Output the (x, y) coordinate of the center of the cell containing the given text.  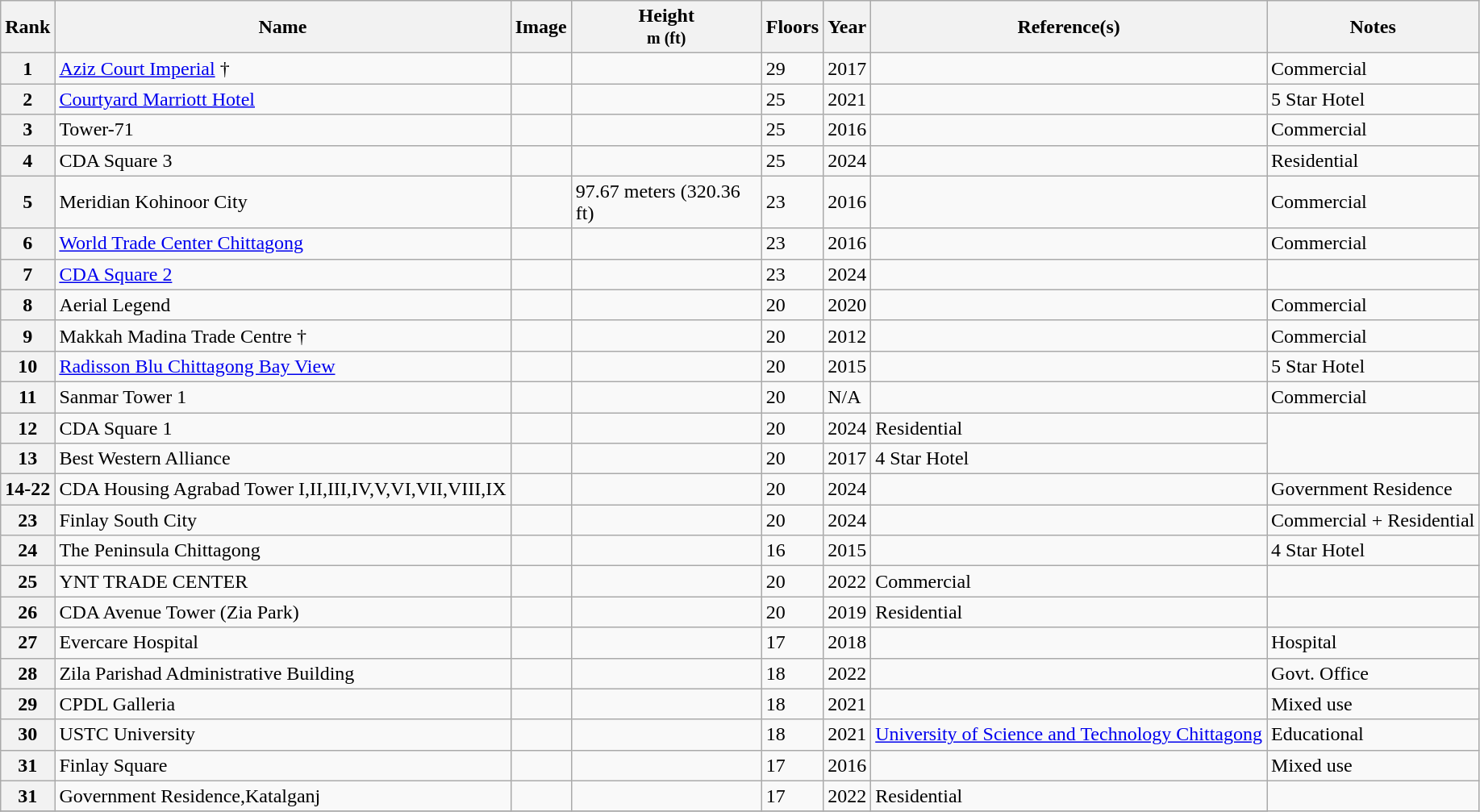
14-22 (27, 489)
Year (847, 27)
Educational (1373, 735)
2018 (847, 643)
University of Science and Technology Chittagong (1069, 735)
2019 (847, 612)
CDA Square 2 (282, 274)
CDA Square 3 (282, 160)
Commercial + Residential (1373, 520)
27 (27, 643)
Radisson Blu Chittagong Bay View (282, 366)
28 (27, 673)
Government Residence (1373, 489)
Makkah Madina Trade Centre † (282, 335)
Finlay Square (282, 765)
16 (792, 551)
12 (27, 428)
Floors (792, 27)
Image (540, 27)
2020 (847, 305)
7 (27, 274)
Reference(s) (1069, 27)
CPDL Galleria (282, 704)
Best Western Alliance (282, 459)
Heightm (ft) (666, 27)
Finlay South City (282, 520)
Tower-71 (282, 130)
Name (282, 27)
26 (27, 612)
Meridian Kohinoor City (282, 202)
6 (27, 244)
CDA Avenue Tower (Zia Park) (282, 612)
CDA Square 1 (282, 428)
Zila Parishad Administrative Building (282, 673)
5 (27, 202)
11 (27, 397)
30 (27, 735)
Sanmar Tower 1 (282, 397)
3 (27, 130)
8 (27, 305)
Rank (27, 27)
24 (27, 551)
USTC University (282, 735)
2 (27, 99)
Govt. Office (1373, 673)
Aerial Legend (282, 305)
Hospital (1373, 643)
4 (27, 160)
Evercare Hospital (282, 643)
World Trade Center Chittagong (282, 244)
YNT TRADE CENTER (282, 581)
The Peninsula Chittagong (282, 551)
97.67 meters (320.36 ft) (666, 202)
2012 (847, 335)
10 (27, 366)
1 (27, 69)
Government Residence,Katalganj (282, 796)
13 (27, 459)
Courtyard Marriott Hotel (282, 99)
9 (27, 335)
N/A (847, 397)
Notes (1373, 27)
CDA Housing Agrabad Tower I,II,III,IV,V,VI,VII,VIII,IX (282, 489)
Aziz Court Imperial † (282, 69)
